Scan for the cell matching the given text and deliver its [x, y] coordinate at center. 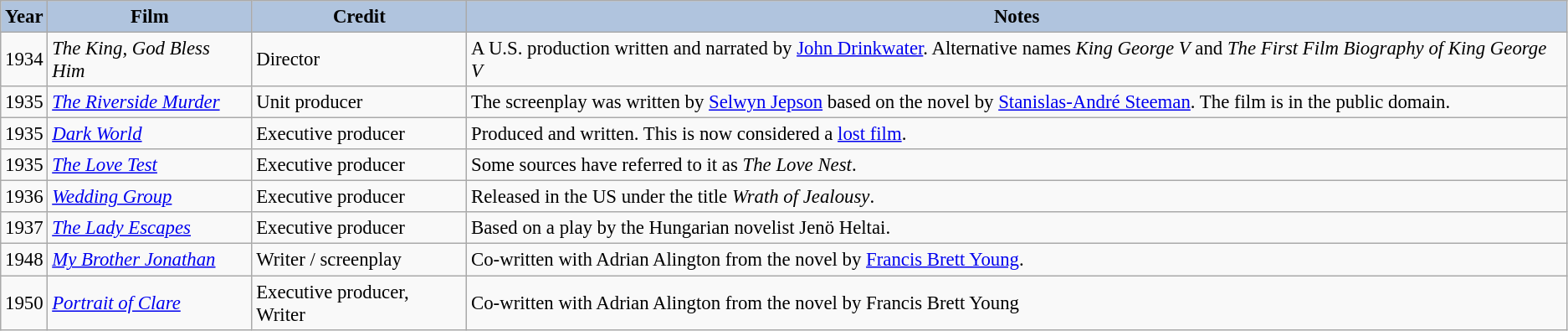
Writer / screenplay [360, 260]
The Riverside Murder [150, 102]
Co-written with Adrian Alington from the novel by Francis Brett Young. [1017, 260]
Unit producer [360, 102]
The Lady Escapes [150, 229]
The screenplay was written by Selwyn Jepson based on the novel by Stanislas-André Steeman. The film is in the public domain. [1017, 102]
Produced and written. This is now considered a lost film. [1017, 134]
Film [150, 17]
Portrait of Clare [150, 303]
Co-written with Adrian Alington from the novel by Francis Brett Young [1017, 303]
1936 [24, 197]
1937 [24, 229]
My Brother Jonathan [150, 260]
A U.S. production written and narrated by John Drinkwater. Alternative names King George V and The First Film Biography of King George V [1017, 60]
Dark World [150, 134]
Wedding Group [150, 197]
Some sources have referred to it as The Love Nest. [1017, 165]
1948 [24, 260]
1934 [24, 60]
Year [24, 17]
The Love Test [150, 165]
1950 [24, 303]
The King, God Bless Him [150, 60]
Executive producer, Writer [360, 303]
Based on a play by the Hungarian novelist Jenö Heltai. [1017, 229]
Credit [360, 17]
Director [360, 60]
Released in the US under the title Wrath of Jealousy. [1017, 197]
Notes [1017, 17]
